Return the (x, y) coordinate for the center point of the cell that contains the specified text.  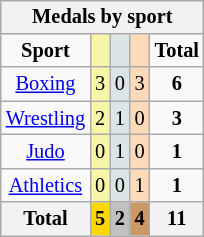
6 (177, 84)
Boxing (46, 84)
Judo (46, 152)
5 (100, 219)
4 (140, 219)
Medals by sport (102, 17)
11 (177, 219)
Sport (46, 51)
Athletics (46, 185)
Wrestling (46, 118)
